Find where the given text appears and provide that cell's center as (x, y) coordinate. 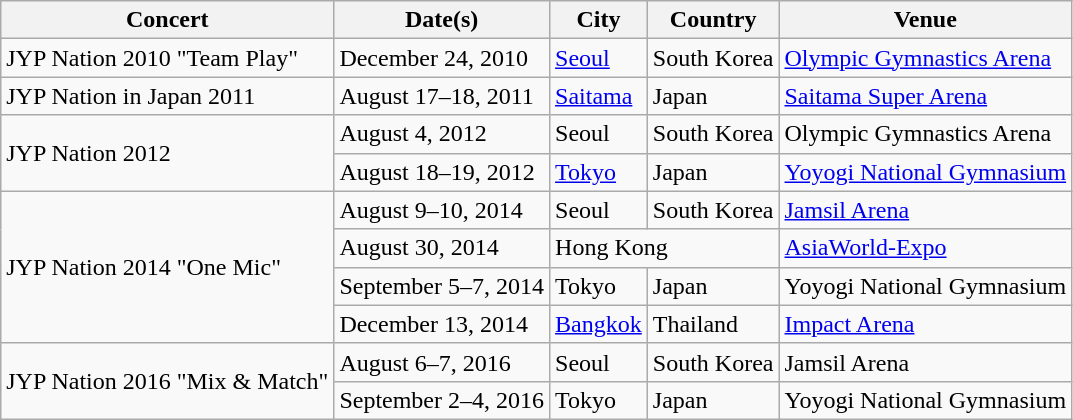
JYP Nation 2012 (168, 153)
December 13, 2014 (442, 324)
Country (713, 20)
September 2–4, 2016 (442, 400)
JYP Nation in Japan 2011 (168, 96)
Bangkok (599, 324)
August 4, 2012 (442, 134)
Concert (168, 20)
City (599, 20)
August 18–19, 2012 (442, 172)
Venue (926, 20)
AsiaWorld-Expo (926, 248)
Hong Kong (664, 248)
JYP Nation 2016 "Mix & Match" (168, 381)
August 9–10, 2014 (442, 210)
September 5–7, 2014 (442, 286)
Date(s) (442, 20)
Thailand (713, 324)
JYP Nation 2010 "Team Play" (168, 58)
August 6–7, 2016 (442, 362)
Saitama Super Arena (926, 96)
August 17–18, 2011 (442, 96)
August 30, 2014 (442, 248)
Impact Arena (926, 324)
Saitama (599, 96)
December 24, 2010 (442, 58)
JYP Nation 2014 "One Mic" (168, 267)
